Locate the cell with the specified text and output its [x, y] center coordinate. 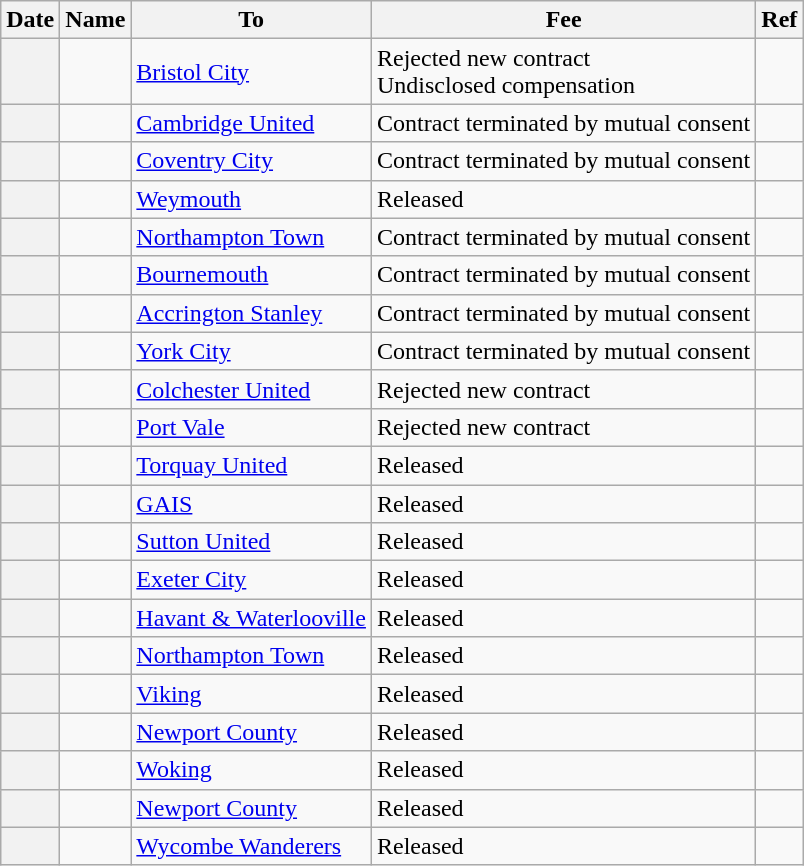
York City [252, 351]
Cambridge United [252, 123]
Date [30, 20]
Name [96, 20]
Woking [252, 770]
Colchester United [252, 389]
Coventry City [252, 161]
GAIS [252, 503]
Port Vale [252, 427]
Wycombe Wanderers [252, 846]
Bristol City [252, 72]
Sutton United [252, 542]
Exeter City [252, 580]
Viking [252, 694]
Accrington Stanley [252, 313]
Fee [563, 20]
To [252, 20]
Rejected new contractUndisclosed compensation [563, 72]
Ref [780, 20]
Havant & Waterlooville [252, 618]
Torquay United [252, 465]
Bournemouth [252, 275]
Weymouth [252, 199]
